Determine the [X, Y] coordinate at the center of the cell enclosing the given text.  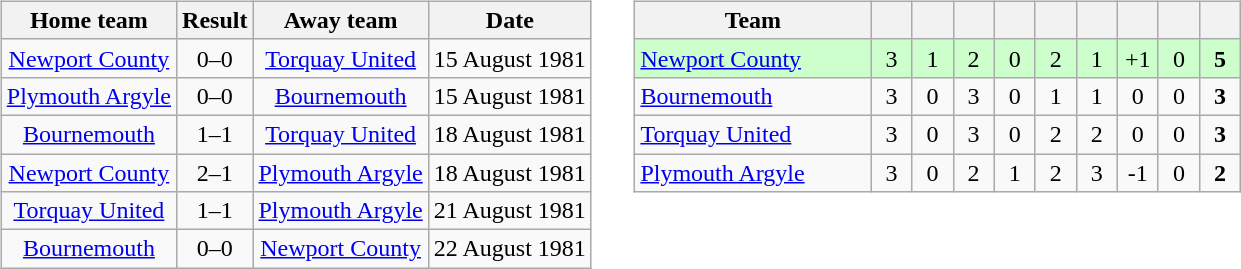
Away team [340, 20]
22 August 1981 [510, 249]
Home team [88, 20]
Result [215, 20]
21 August 1981 [510, 211]
5 [1220, 58]
2–1 [215, 173]
Date [510, 20]
Team [753, 20]
+1 [1138, 58]
-1 [1138, 173]
